From the cell containing the given text, extract its center point as [X, Y] coordinate. 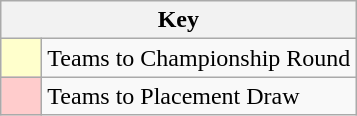
Teams to Placement Draw [199, 96]
Key [178, 20]
Teams to Championship Round [199, 58]
